Determine the (X, Y) coordinate at the center of the cell enclosing the given text.  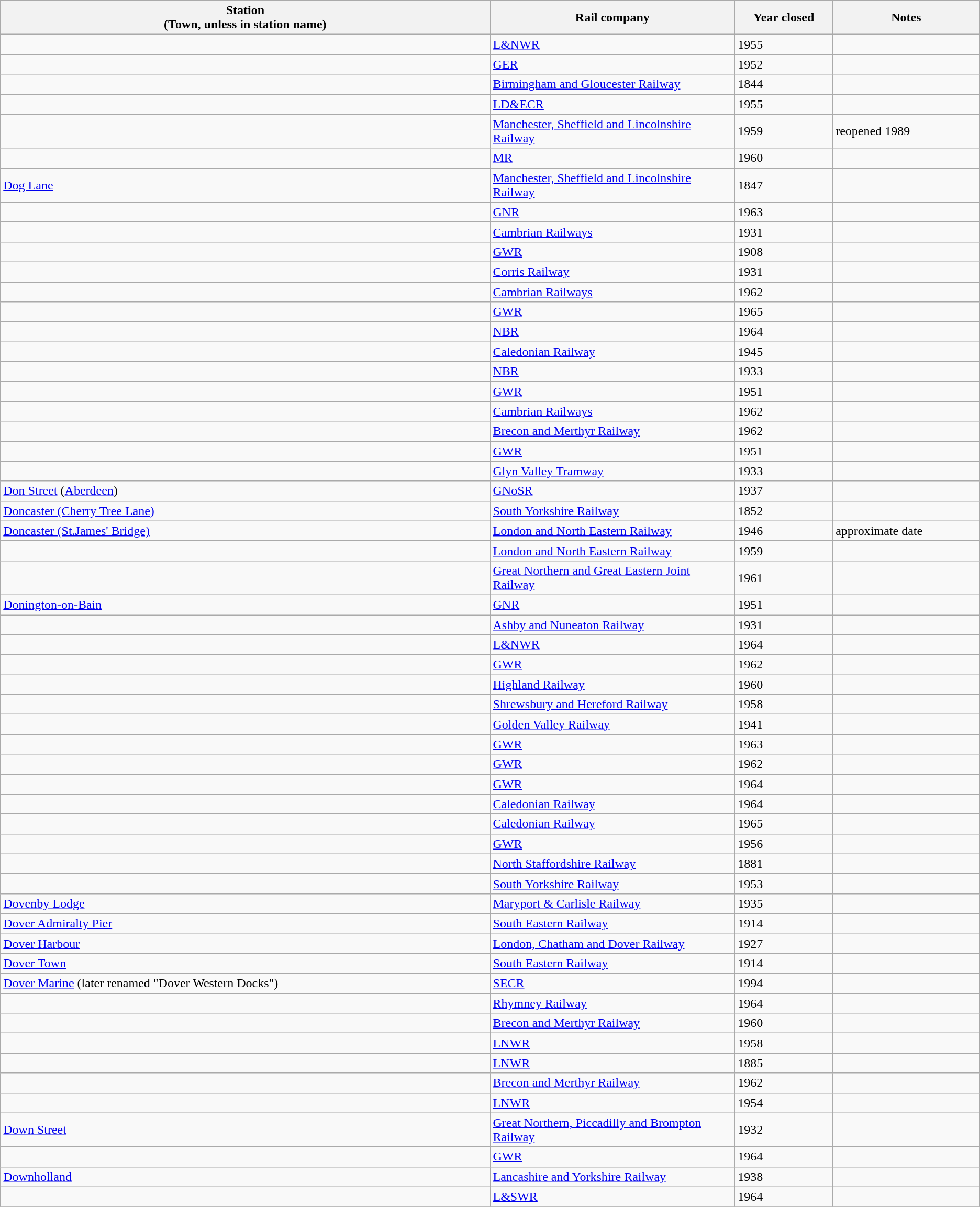
Maryport & Carlisle Railway (612, 903)
Dover Marine (later renamed "Dover Western Docks") (245, 984)
Don Street (Aberdeen) (245, 491)
Dog Lane (245, 185)
Doncaster (St.James' Bridge) (245, 531)
Birmingham and Gloucester Railway (612, 84)
1994 (784, 984)
1885 (784, 1063)
1935 (784, 903)
1852 (784, 511)
Downholland (245, 1177)
approximate date (907, 531)
Station(Town, unless in station name) (245, 18)
1881 (784, 864)
1938 (784, 1177)
Highland Railway (612, 685)
Rail company (612, 18)
MR (612, 158)
1927 (784, 944)
1847 (784, 185)
Rhymney Railway (612, 1003)
1956 (784, 844)
Lancashire and Yorkshire Railway (612, 1177)
1941 (784, 724)
Golden Valley Railway (612, 724)
1961 (784, 578)
Year closed (784, 18)
1908 (784, 252)
Great Northern, Piccadilly and Brompton Railway (612, 1130)
GER (612, 64)
1937 (784, 491)
1946 (784, 531)
SECR (612, 984)
Doncaster (Cherry Tree Lane) (245, 511)
L&SWR (612, 1197)
GNoSR (612, 491)
Ashby and Nuneaton Railway (612, 624)
1844 (784, 84)
reopened 1989 (907, 131)
Donington-on-Bain (245, 605)
Great Northern and Great Eastern Joint Railway (612, 578)
1953 (784, 884)
1954 (784, 1103)
Shrewsbury and Hereford Railway (612, 705)
1932 (784, 1130)
1945 (784, 352)
Dover Admiralty Pier (245, 923)
Dover Town (245, 964)
LD&ECR (612, 104)
1952 (784, 64)
Notes (907, 18)
Down Street (245, 1130)
Dover Harbour (245, 944)
North Staffordshire Railway (612, 864)
London, Chatham and Dover Railway (612, 944)
Dovenby Lodge (245, 903)
Corris Railway (612, 272)
Glyn Valley Tramway (612, 471)
